Search for the cell housing the specified text and yield its (x, y) center coordinate. 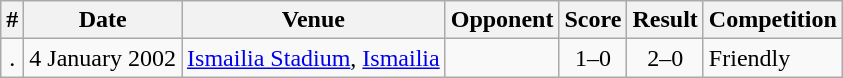
. (12, 58)
Competition (772, 20)
Ismailia Stadium, Ismailia (314, 58)
Friendly (772, 58)
Opponent (502, 20)
1–0 (593, 58)
Score (593, 20)
Result (665, 20)
Date (103, 20)
Venue (314, 20)
4 January 2002 (103, 58)
# (12, 20)
2–0 (665, 58)
